Extract the [x, y] coordinate from the center of the cell holding the provided text.  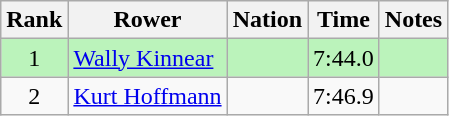
Rank [34, 20]
2 [34, 96]
Rower [148, 20]
Kurt Hoffmann [148, 96]
1 [34, 58]
7:46.9 [344, 96]
Time [344, 20]
Wally Kinnear [148, 58]
Notes [413, 20]
Nation [267, 20]
7:44.0 [344, 58]
